Search for the cell housing the specified text and yield its (X, Y) center coordinate. 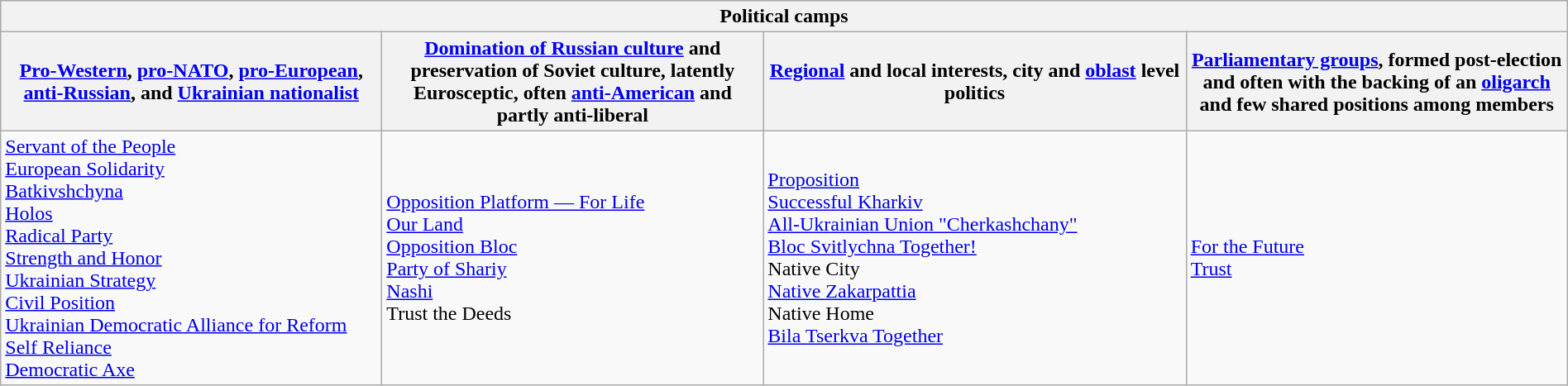
Regional and local interests, city and oblast level politics (974, 81)
Domination of Russian culture and preservation of Soviet culture, latently Eurosceptic, often anti-American and partly anti-liberal (572, 81)
Political camps (784, 17)
Pro-Western, pro-NATO, pro-European, anti-Russian, and Ukrainian nationalist (192, 81)
For the FutureTrust (1376, 258)
Opposition Platform — For LifeOur LandOpposition BlocParty of ShariyNashiTrust the Deeds (572, 258)
Parliamentary groups, formed post-election and often with the backing of an oligarch and few shared positions among members (1376, 81)
